Detect which cell encompasses the target text, then output its (x, y) center coordinate. 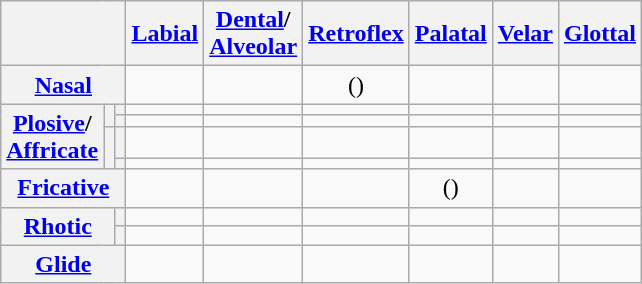
Retroflex (356, 34)
Palatal (450, 34)
Dental/Alveolar (254, 34)
Rhotic (58, 226)
Glide (64, 264)
Fricative (64, 188)
Plosive/Affricate (52, 136)
Glottal (600, 34)
Velar (525, 34)
Nasal (64, 85)
Labial (165, 34)
